Search for the cell housing the specified text and yield its (X, Y) center coordinate. 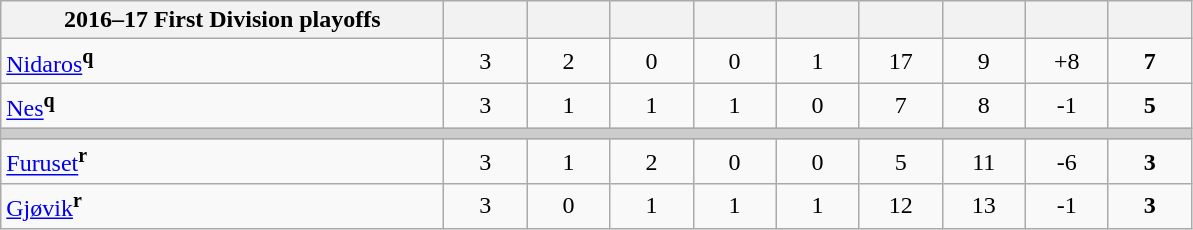
Nesq (222, 106)
Gjøvikr (222, 206)
2016–17 First Division playoffs (222, 20)
12 (900, 206)
-6 (1066, 162)
Nidarosq (222, 62)
13 (984, 206)
Furusetr (222, 162)
+8 (1066, 62)
11 (984, 162)
17 (900, 62)
9 (984, 62)
8 (984, 106)
